For the text-containing cell, return its midpoint in [x, y] coordinate format. 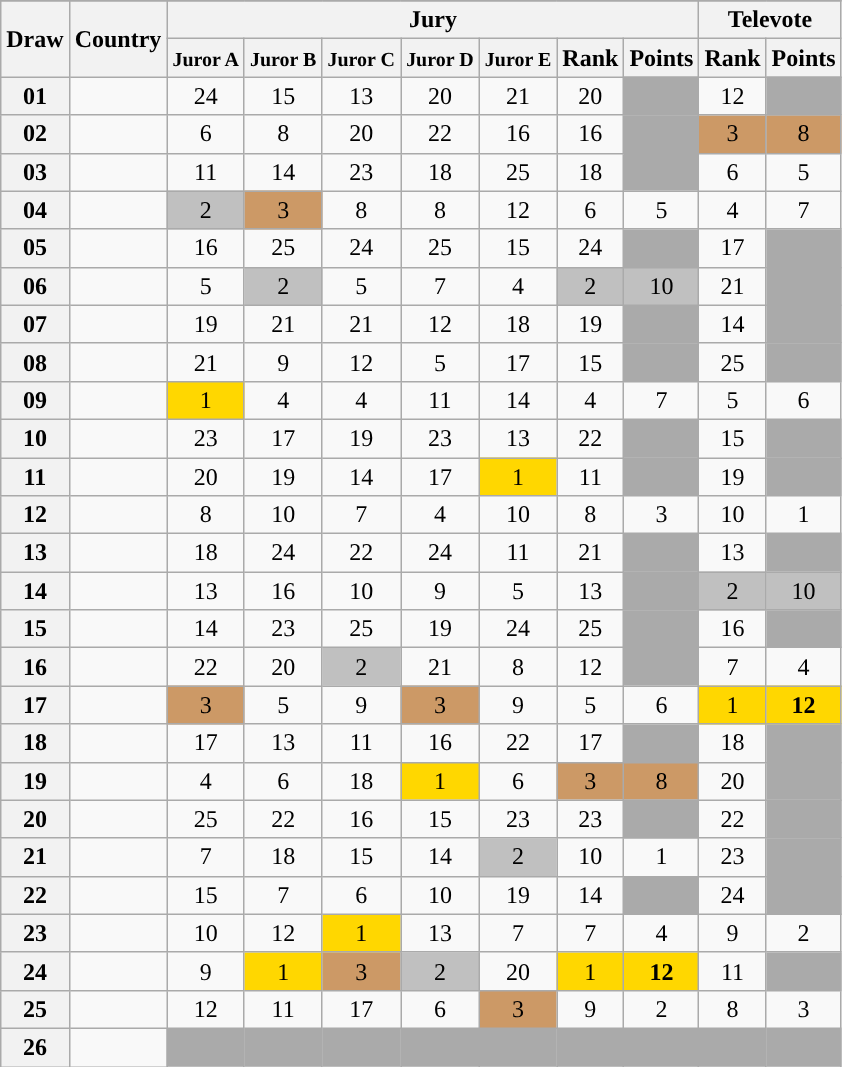
02 [35, 134]
04 [35, 210]
Juror C [362, 58]
Televote [770, 20]
Juror E [518, 58]
01 [35, 96]
Juror B [283, 58]
Juror D [440, 58]
26 [35, 1047]
08 [35, 362]
Country [118, 39]
05 [35, 248]
03 [35, 172]
Jury [433, 20]
06 [35, 286]
Juror A [206, 58]
07 [35, 324]
Draw [35, 39]
09 [35, 400]
